Find where the given text appears and provide that cell's center as (x, y) coordinate. 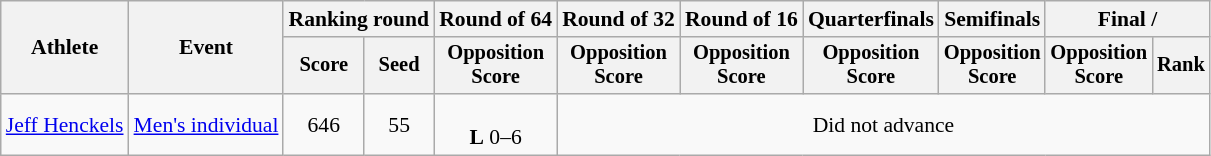
Semifinals (992, 19)
Rank (1181, 66)
646 (324, 124)
Did not advance (884, 124)
L 0–6 (496, 124)
Round of 32 (618, 19)
Men's individual (206, 124)
Athlete (65, 48)
Event (206, 48)
Final / (1127, 19)
Round of 64 (496, 19)
Ranking round (358, 19)
Score (324, 66)
Seed (399, 66)
55 (399, 124)
Jeff Henckels (65, 124)
Round of 16 (742, 19)
Quarterfinals (871, 19)
